Determine the (X, Y) coordinate at the center of the cell enclosing the given text.  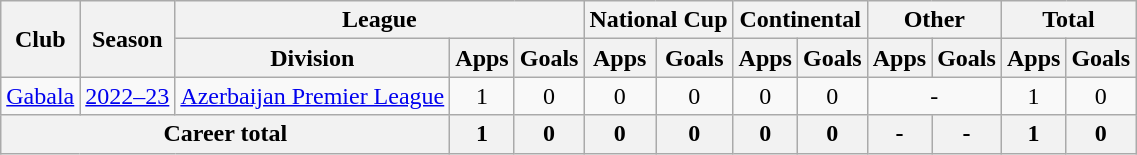
Azerbaijan Premier League (312, 96)
Gabala (40, 96)
Total (1068, 20)
2022–23 (128, 96)
Career total (226, 134)
National Cup (658, 20)
Division (312, 58)
League (380, 20)
Other (934, 20)
Season (128, 39)
Club (40, 39)
Continental (800, 20)
